Return the (X, Y) coordinate for the center point of the cell that contains the specified text.  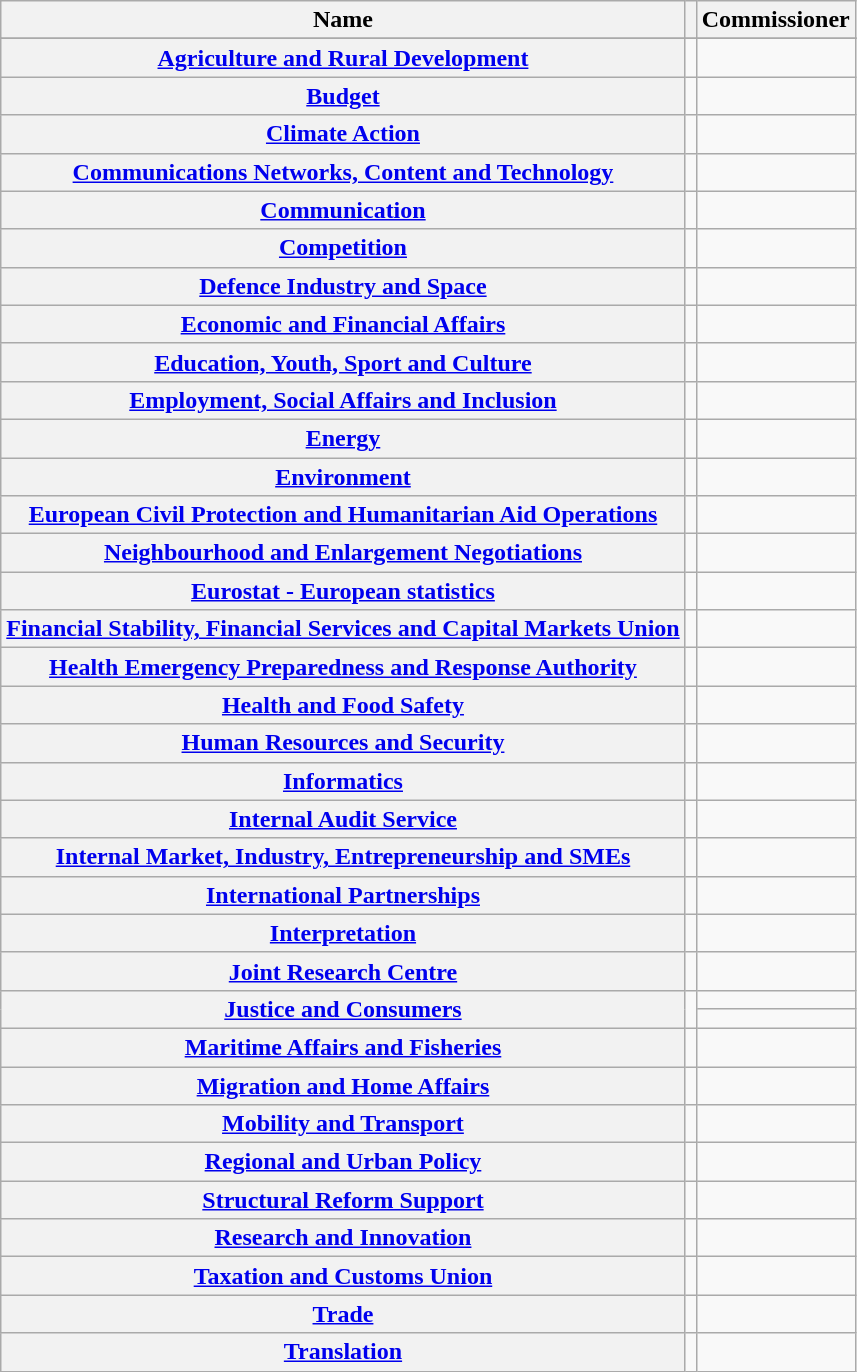
Education, Youth, Sport and Culture (343, 362)
Communications Networks, Content and Technology (343, 172)
Joint Research Centre (343, 971)
Structural Reform Support (343, 1200)
Mobility and Transport (343, 1124)
International Partnerships (343, 895)
Communication (343, 210)
Taxation and Customs Union (343, 1276)
Energy (343, 438)
Justice and Consumers (343, 1009)
Interpretation (343, 933)
Competition (343, 248)
Research and Innovation (343, 1238)
Human Resources and Security (343, 743)
Eurostat - European statistics (343, 591)
Commissioner (776, 20)
Environment (343, 477)
Financial Stability, Financial Services and Capital Markets Union (343, 629)
Economic and Financial Affairs (343, 324)
Employment, Social Affairs and Inclusion (343, 400)
Internal Audit Service (343, 819)
Health Emergency Preparedness and Response Authority (343, 667)
European Civil Protection and Humanitarian Aid Operations (343, 515)
Translation (343, 1352)
Neighbourhood and Enlargement Negotiations (343, 553)
Climate Action (343, 134)
Informatics (343, 781)
Budget (343, 96)
Defence Industry and Space (343, 286)
Trade (343, 1314)
Maritime Affairs and Fisheries (343, 1047)
Health and Food Safety (343, 705)
Internal Market, Industry, Entrepreneurship and SMEs (343, 857)
Name (343, 20)
Migration and Home Affairs (343, 1085)
Agriculture and Rural Development (343, 58)
Regional and Urban Policy (343, 1162)
